Determine the (X, Y) coordinate at the center of the cell enclosing the given text.  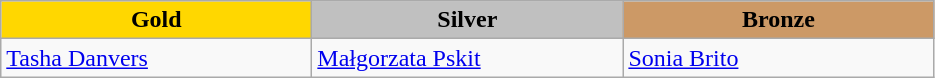
Gold (156, 20)
Małgorzata Pskit (468, 58)
Tasha Danvers (156, 58)
Silver (468, 20)
Bronze (778, 20)
Sonia Brito (778, 58)
